Return the (X, Y) coordinate for the center point of the cell that contains the specified text.  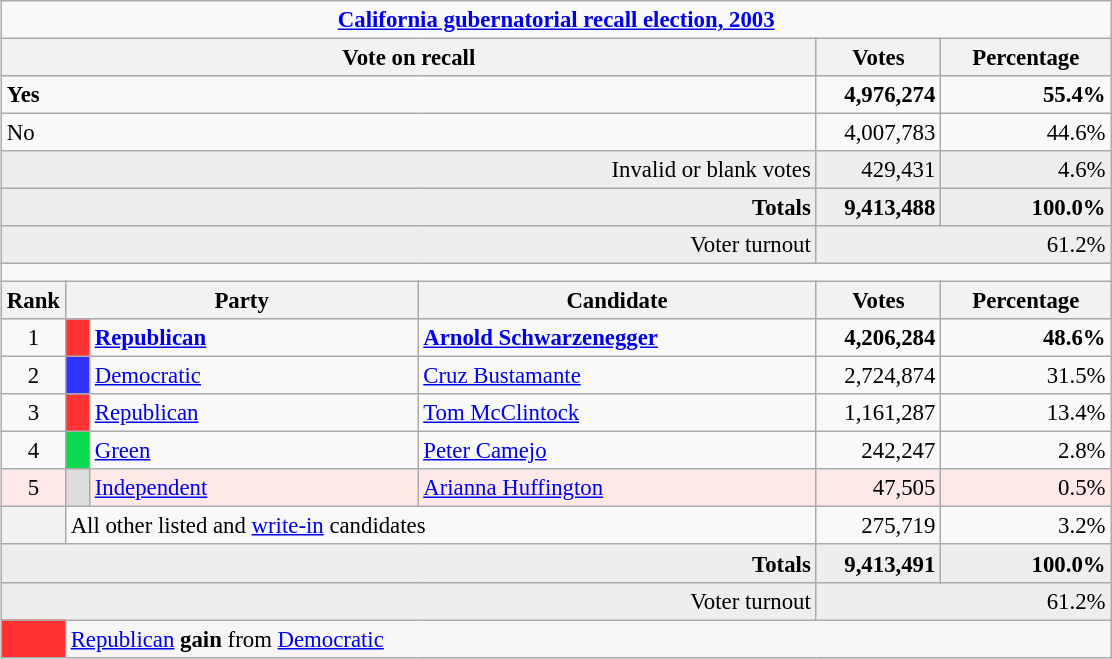
9,413,491 (878, 564)
Yes (410, 95)
Republican gain from Democratic (588, 639)
All other listed and write-in candidates (440, 526)
0.5% (1026, 488)
4,007,783 (878, 133)
Democratic (253, 376)
31.5% (1026, 376)
1 (34, 338)
9,413,488 (878, 208)
2 (34, 376)
2.8% (1026, 451)
Candidate (617, 301)
Rank (34, 301)
4.6% (1026, 170)
4,976,274 (878, 95)
Arianna Huffington (617, 488)
47,505 (878, 488)
3 (34, 413)
California gubernatorial recall election, 2003 (556, 20)
Party (242, 301)
Independent (253, 488)
Green (253, 451)
48.6% (1026, 338)
Tom McClintock (617, 413)
4 (34, 451)
Vote on recall (410, 58)
Cruz Bustamante (617, 376)
3.2% (1026, 526)
Peter Camejo (617, 451)
429,431 (878, 170)
2,724,874 (878, 376)
275,719 (878, 526)
1,161,287 (878, 413)
242,247 (878, 451)
5 (34, 488)
13.4% (1026, 413)
No (410, 133)
Invalid or blank votes (410, 170)
4,206,284 (878, 338)
44.6% (1026, 133)
Arnold Schwarzenegger (617, 338)
55.4% (1026, 95)
